Return the (X, Y) coordinate for the center point of the cell that contains the specified text.  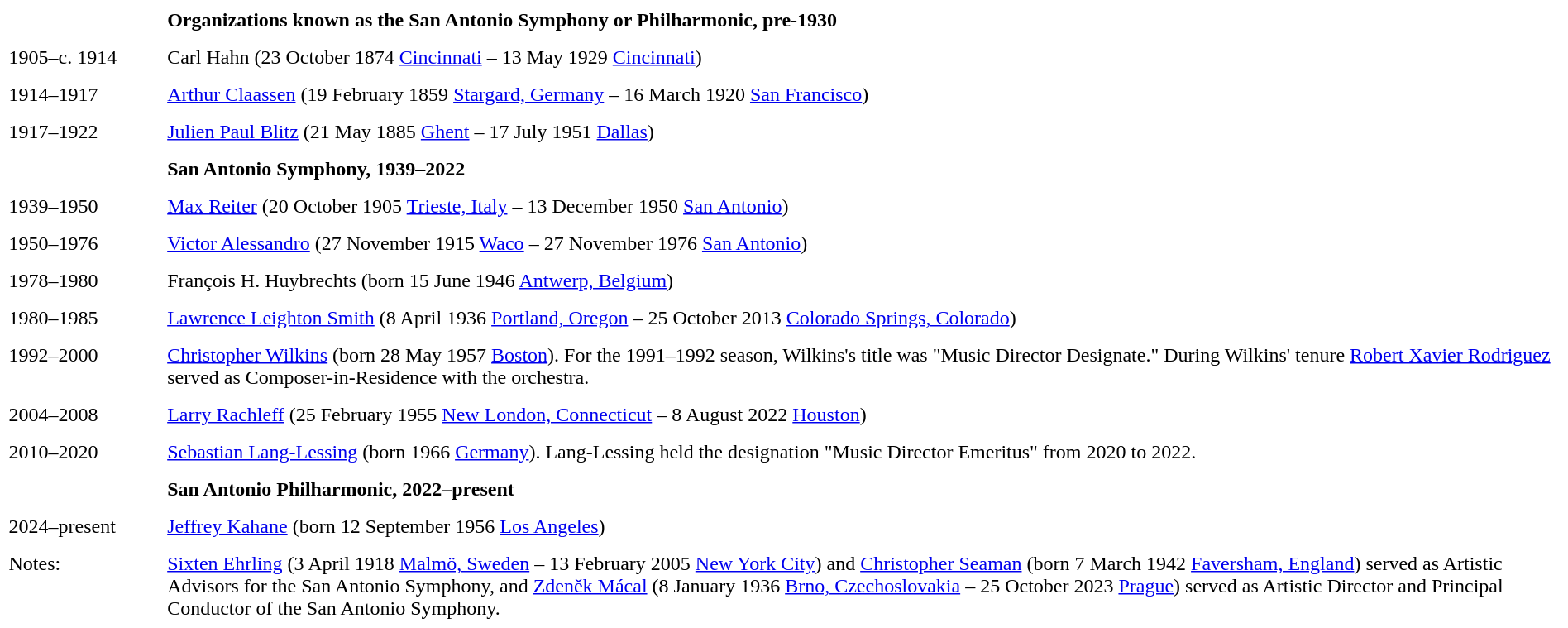
1978–1980 (81, 280)
San Antonio Symphony, 1939–2022 (863, 169)
2010–2020 (81, 452)
2024–present (81, 526)
Larry Rachleff (25 February 1955 New London, Connecticut – 8 August 2022 Houston) (863, 415)
2004–2008 (81, 415)
Sebastian Lang-Lessing (born 1966 Germany). Lang-Lessing held the designation "Music Director Emeritus" from 2020 to 2022. (863, 452)
Max Reiter (20 October 1905 Trieste, Italy – 13 December 1950 San Antonio) (863, 206)
Jeffrey Kahane (born 12 September 1956 Los Angeles) (863, 526)
Victor Alessandro (27 November 1915 Waco – 27 November 1976 San Antonio) (863, 243)
1917–1922 (81, 132)
Carl Hahn (23 October 1874 Cincinnati – 13 May 1929 Cincinnati) (863, 57)
San Antonio Philharmonic, 2022–present (863, 489)
Arthur Claassen (19 February 1859 Stargard, Germany – 16 March 1920 San Francisco) (863, 94)
1950–1976 (81, 243)
1980–1985 (81, 318)
Lawrence Leighton Smith (8 April 1936 Portland, Oregon – 25 October 2013 Colorado Springs, Colorado) (863, 318)
Julien Paul Blitz (21 May 1885 Ghent – 17 July 1951 Dallas) (863, 132)
1905–c. 1914 (81, 57)
1914–1917 (81, 94)
1992–2000 (81, 366)
1939–1950 (81, 206)
Organizations known as the San Antonio Symphony or Philharmonic, pre-1930 (863, 20)
François H. Huybrechts (born 15 June 1946 Antwerp, Belgium) (863, 280)
Notes: (81, 586)
